Search for the cell housing the specified text and yield its (x, y) center coordinate. 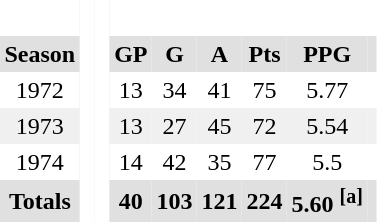
Totals (40, 201)
5.60 [a] (327, 201)
5.77 (327, 90)
224 (264, 201)
14 (131, 162)
Season (40, 54)
GP (131, 54)
1972 (40, 90)
5.5 (327, 162)
1974 (40, 162)
A (220, 54)
41 (220, 90)
34 (174, 90)
42 (174, 162)
35 (220, 162)
5.54 (327, 126)
45 (220, 126)
75 (264, 90)
PPG (327, 54)
121 (220, 201)
40 (131, 201)
103 (174, 201)
27 (174, 126)
1973 (40, 126)
G (174, 54)
Pts (264, 54)
72 (264, 126)
77 (264, 162)
